Provide the [x, y] coordinate of the cell's center where the given text is located.  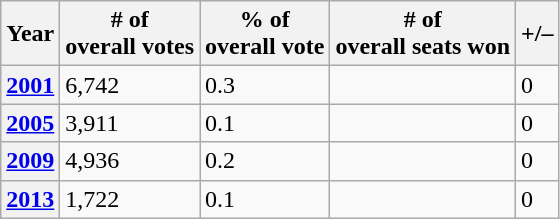
+/– [538, 34]
3,911 [130, 123]
0.3 [265, 85]
4,936 [130, 161]
% ofoverall vote [265, 34]
0.2 [265, 161]
# ofoverall seats won [423, 34]
Year [30, 34]
2009 [30, 161]
# ofoverall votes [130, 34]
6,742 [130, 85]
2001 [30, 85]
1,722 [130, 199]
2005 [30, 123]
2013 [30, 199]
